Extract the (x, y) coordinate from the center of the cell holding the provided text.  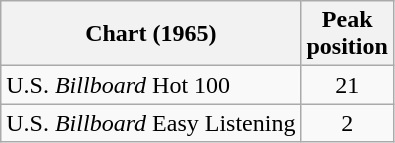
U.S. Billboard Easy Listening (151, 123)
Chart (1965) (151, 34)
2 (347, 123)
U.S. Billboard Hot 100 (151, 85)
21 (347, 85)
Peakposition (347, 34)
